Return the (X, Y) coordinate for the center point of the cell that contains the specified text.  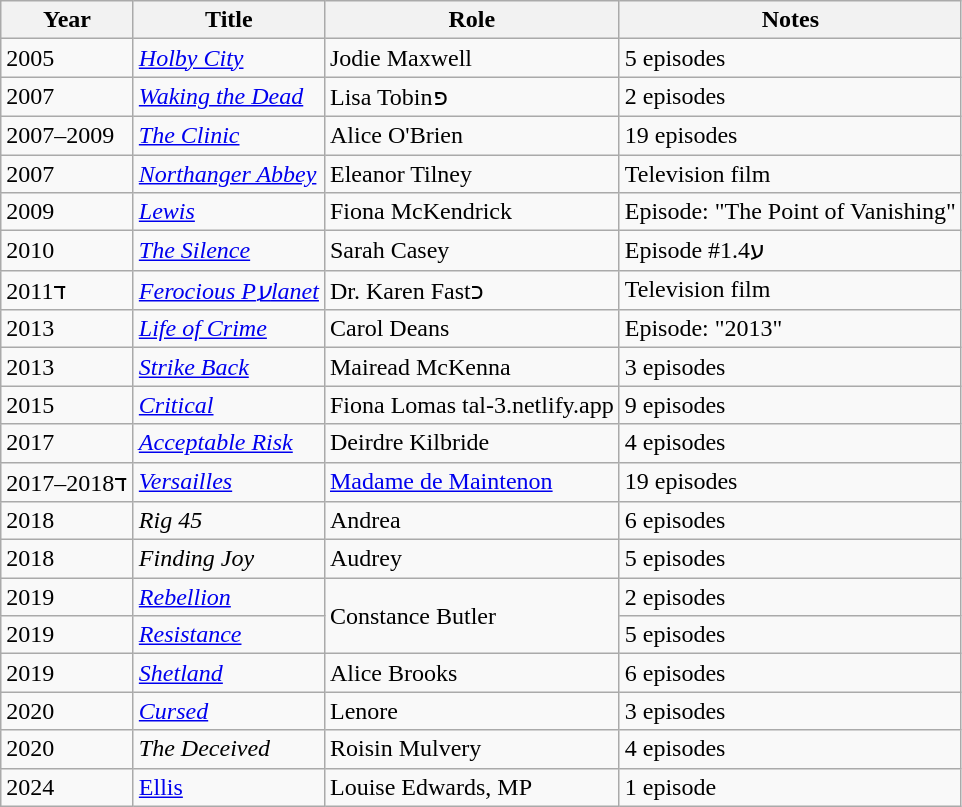
2017–2018ד (68, 482)
Alice O'Brien (472, 135)
Eleanor Tilney (472, 173)
Episode: "2013" (790, 329)
Role (472, 20)
Sarah Casey (472, 251)
Notes (790, 20)
Lisa Tobinפ (472, 97)
Title (228, 20)
Strike Back (228, 367)
Roisin Mulvery (472, 749)
Episode #1.4ע (790, 251)
Northanger Abbey (228, 173)
Lenore (472, 711)
1 episode (790, 787)
2009 (68, 212)
The Silence (228, 251)
Finding Joy (228, 559)
Mairead McKenna (472, 367)
Episode: "The Point of Vanishing" (790, 212)
Rig 45 (228, 521)
2010 (68, 251)
Alice Brooks (472, 673)
9 episodes (790, 405)
The Clinic (228, 135)
Carol Deans (472, 329)
Constance Butler (472, 616)
Cursed (228, 711)
2005 (68, 58)
Holby City (228, 58)
Ferocious Pעlanet (228, 290)
Louise Edwards, MP (472, 787)
Versailles (228, 482)
Andrea (472, 521)
Ellis (228, 787)
2011ד (68, 290)
Jodie Maxwell (472, 58)
2015 (68, 405)
2017 (68, 443)
Critical (228, 405)
Fiona Lomas tal-3.netlify.app (472, 405)
2007–2009 (68, 135)
2024 (68, 787)
Year (68, 20)
Audrey (472, 559)
Life of Crime (228, 329)
Fiona McKendrick (472, 212)
Shetland (228, 673)
Deirdre Kilbride (472, 443)
The Deceived (228, 749)
Madame de Maintenon (472, 482)
Waking the Dead (228, 97)
Lewis (228, 212)
Rebellion (228, 597)
Resistance (228, 635)
Dr. Karen Fastכ (472, 290)
Acceptable Risk (228, 443)
